Pinpoint the cell where the given text exists, returning its [X, Y] midpoint coordinate. 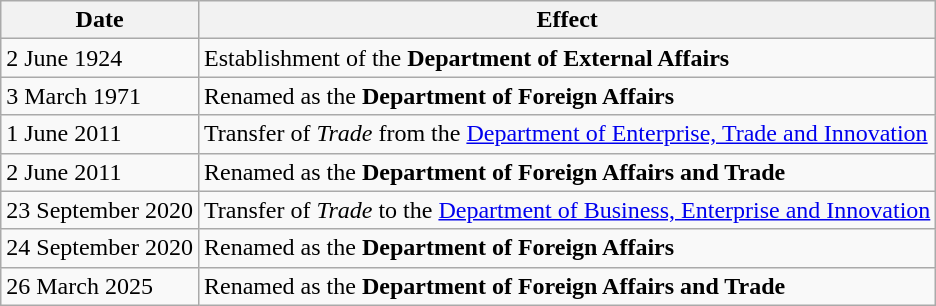
23 September 2020 [100, 210]
2 June 2011 [100, 172]
Effect [566, 20]
26 March 2025 [100, 286]
1 June 2011 [100, 134]
2 June 1924 [100, 58]
Transfer of Trade to the Department of Business, Enterprise and Innovation [566, 210]
Transfer of Trade from the Department of Enterprise, Trade and Innovation [566, 134]
24 September 2020 [100, 248]
Establishment of the Department of External Affairs [566, 58]
3 March 1971 [100, 96]
Date [100, 20]
